Detect which cell encompasses the target text, then output its (x, y) center coordinate. 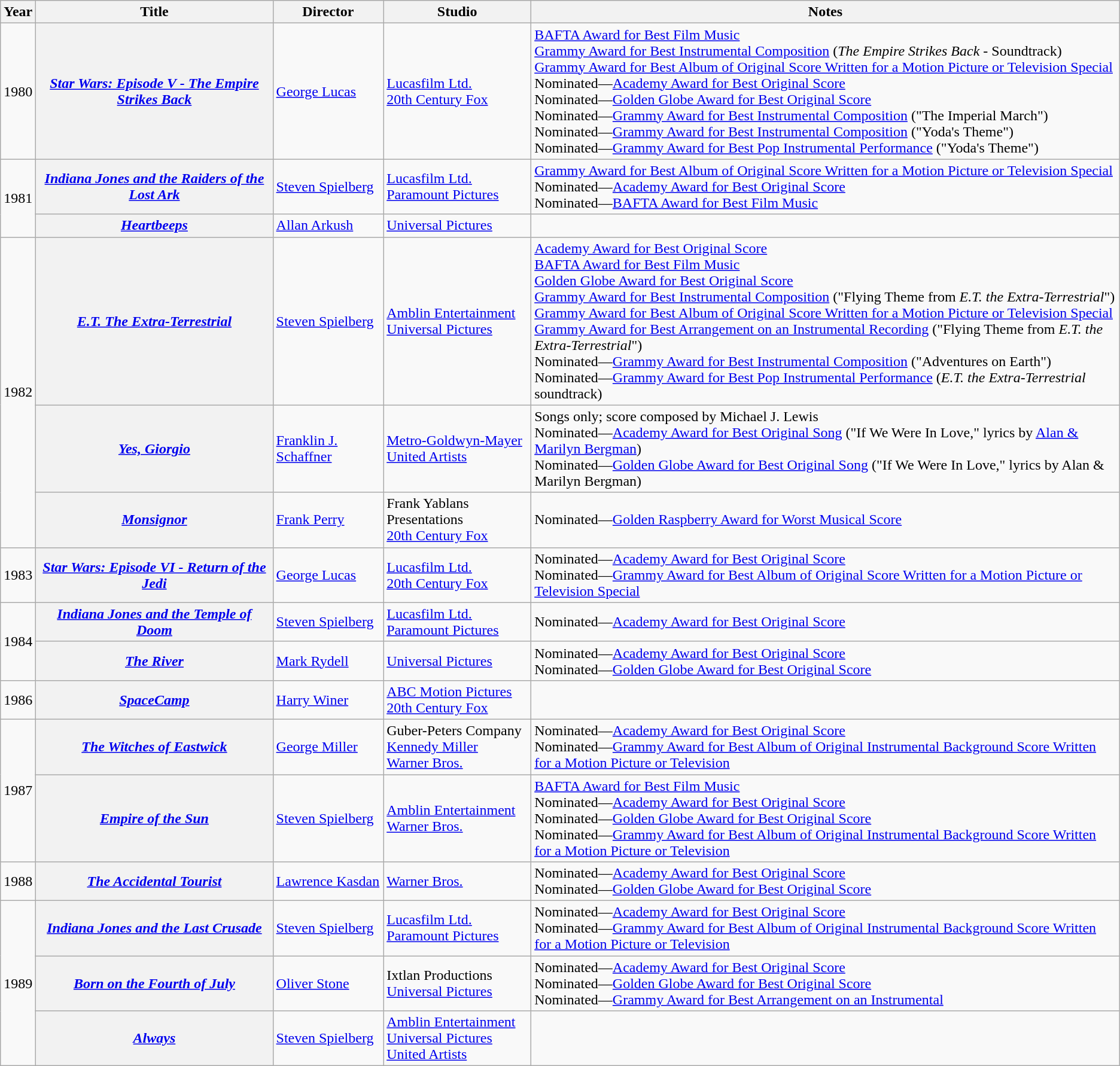
ABC Motion Pictures20th Century Fox (457, 700)
Empire of the Sun (154, 818)
Yes, Giorgio (154, 449)
Director (328, 12)
The Witches of Eastwick (154, 747)
Metro-Goldwyn-MayerUnited Artists (457, 449)
Star Wars: Episode V - The Empire Strikes Back (154, 91)
Always (154, 1038)
1982 (18, 392)
Lawrence Kasdan (328, 882)
Star Wars: Episode VI - Return of the Jedi (154, 575)
The Accidental Tourist (154, 882)
Nominated—Golden Raspberry Award for Worst Musical Score (826, 520)
1989 (18, 983)
1983 (18, 575)
The River (154, 660)
Guber-Peters CompanyKennedy MillerWarner Bros. (457, 747)
Amblin EntertainmentUniversal Pictures (457, 321)
Ixtlan ProductionsUniversal Pictures (457, 983)
E.T. The Extra-Terrestrial (154, 321)
Amblin EntertainmentUniversal PicturesUnited Artists (457, 1038)
Monsignor (154, 520)
Studio (457, 12)
Title (154, 12)
Indiana Jones and the Last Crusade (154, 928)
1987 (18, 790)
Oliver Stone (328, 983)
SpaceCamp (154, 700)
Warner Bros. (457, 882)
1981 (18, 198)
Mark Rydell (328, 660)
Nominated—Academy Award for Best Original Score (826, 622)
Allan Arkush (328, 226)
Indiana Jones and the Raiders of the Lost Ark (154, 187)
Heartbeeps (154, 226)
Indiana Jones and the Temple of Doom (154, 622)
Year (18, 12)
1984 (18, 641)
Notes (826, 12)
1986 (18, 700)
George Miller (328, 747)
1988 (18, 882)
Frank Yablans Presentations20th Century Fox (457, 520)
Born on the Fourth of July (154, 983)
1980 (18, 91)
Harry Winer (328, 700)
Frank Perry (328, 520)
Amblin EntertainmentWarner Bros. (457, 818)
Franklin J. Schaffner (328, 449)
